For the text-containing cell, return its midpoint in [X, Y] coordinate format. 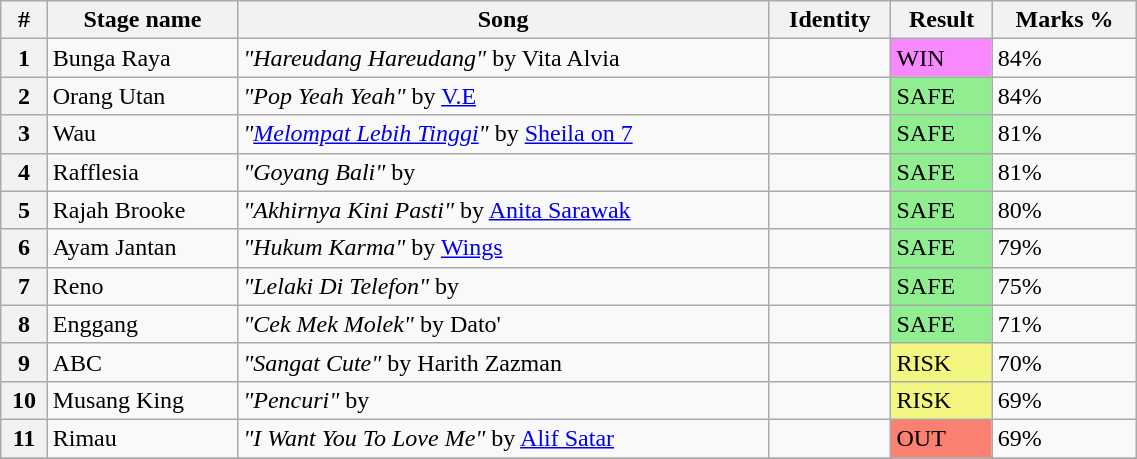
3 [24, 134]
"Pop Yeah Yeah" by V.E [504, 96]
"I Want You To Love Me" by Alif Satar [504, 438]
"Lelaki Di Telefon" by [504, 286]
Reno [142, 286]
Rimau [142, 438]
Rafflesia [142, 172]
Marks % [1064, 20]
"Cek Mek Molek" by Dato' [504, 324]
Result [942, 20]
10 [24, 400]
8 [24, 324]
4 [24, 172]
2 [24, 96]
Musang King [142, 400]
Ayam Jantan [142, 248]
Stage name [142, 20]
70% [1064, 362]
Wau [142, 134]
"Goyang Bali" by [504, 172]
WIN [942, 58]
79% [1064, 248]
"Hukum Karma" by Wings [504, 248]
Enggang [142, 324]
Orang Utan [142, 96]
6 [24, 248]
5 [24, 210]
9 [24, 362]
75% [1064, 286]
71% [1064, 324]
7 [24, 286]
Song [504, 20]
"Sangat Cute" by Harith Zazman [504, 362]
1 [24, 58]
"Pencuri" by [504, 400]
"Melompat Lebih Tinggi" by Sheila on 7 [504, 134]
80% [1064, 210]
OUT [942, 438]
# [24, 20]
11 [24, 438]
Rajah Brooke [142, 210]
Bunga Raya [142, 58]
"Akhirnya Kini Pasti" by Anita Sarawak [504, 210]
"Hareudang Hareudang" by Vita Alvia [504, 58]
ABC [142, 362]
Identity [830, 20]
